Output the [X, Y] coordinate of the center of the cell containing the given text.  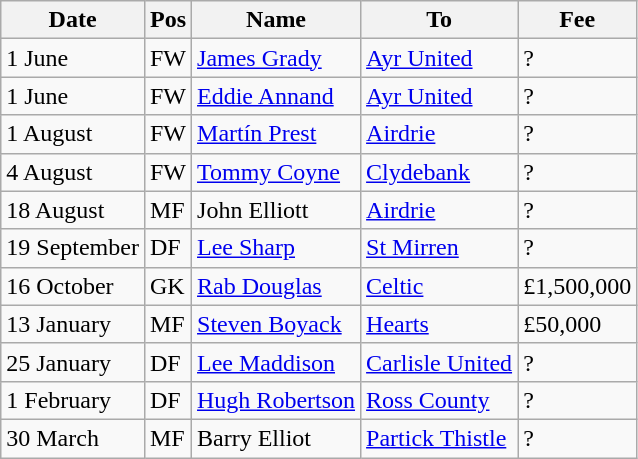
13 January [73, 324]
Hugh Robertson [276, 400]
1 February [73, 400]
Lee Sharp [276, 248]
Date [73, 20]
£1,500,000 [578, 286]
John Elliott [276, 210]
GK [168, 286]
30 March [73, 438]
To [440, 20]
18 August [73, 210]
Rab Douglas [276, 286]
Eddie Annand [276, 96]
Lee Maddison [276, 362]
1 August [73, 134]
Tommy Coyne [276, 172]
Ross County [440, 400]
Partick Thistle [440, 438]
Celtic [440, 286]
16 October [73, 286]
Barry Elliot [276, 438]
Pos [168, 20]
Hearts [440, 324]
St Mirren [440, 248]
Martín Prest [276, 134]
James Grady [276, 58]
Carlisle United [440, 362]
Steven Boyack [276, 324]
25 January [73, 362]
Name [276, 20]
19 September [73, 248]
£50,000 [578, 324]
4 August [73, 172]
Clydebank [440, 172]
Fee [578, 20]
